Capture the cell that displays the provided text and extract its [X, Y] central coordinate. 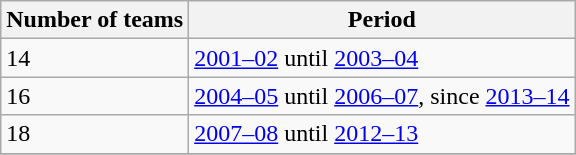
14 [95, 58]
Period [382, 20]
2004–05 until 2006–07, since 2013–14 [382, 96]
16 [95, 96]
2007–08 until 2012–13 [382, 134]
2001–02 until 2003–04 [382, 58]
Number of teams [95, 20]
18 [95, 134]
